Identify which cell holds the provided text, then report its (x, y) central coordinate. 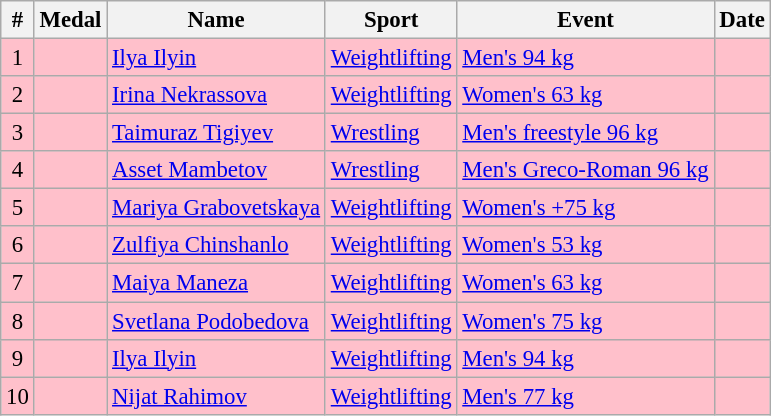
8 (18, 321)
Medal (70, 20)
Irina Nekrassova (216, 95)
9 (18, 358)
Maiya Maneza (216, 283)
1 (18, 58)
Women's 53 kg (586, 245)
6 (18, 245)
Date (742, 20)
Men's Greco-Roman 96 kg (586, 170)
# (18, 20)
Event (586, 20)
7 (18, 283)
Men's 77 kg (586, 396)
Taimuraz Tigiyev (216, 133)
Men's freestyle 96 kg (586, 133)
Sport (391, 20)
Women's +75 kg (586, 208)
Mariya Grabovetskaya (216, 208)
5 (18, 208)
Women's 75 kg (586, 321)
10 (18, 396)
Name (216, 20)
Asset Mambetov (216, 170)
2 (18, 95)
Nijat Rahimov (216, 396)
4 (18, 170)
Zulfiya Chinshanlo (216, 245)
3 (18, 133)
Svetlana Podobedova (216, 321)
